Detect which cell encompasses the target text, then output its (x, y) center coordinate. 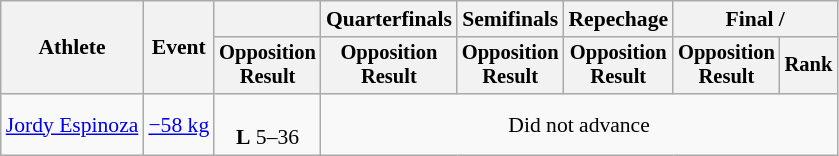
Rank (809, 66)
Repechage (618, 19)
Semifinals (510, 19)
−58 kg (178, 124)
Jordy Espinoza (72, 124)
Final / (755, 19)
Quarterfinals (389, 19)
Event (178, 48)
L 5–36 (268, 124)
Athlete (72, 48)
Did not advance (579, 124)
